Identify which cell holds the provided text, then report its (x, y) central coordinate. 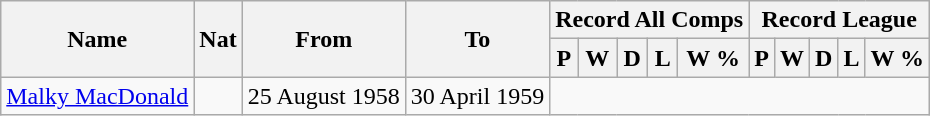
Record League (840, 20)
25 August 1958 (324, 96)
From (324, 39)
Malky MacDonald (98, 96)
Record All Comps (650, 20)
To (477, 39)
Nat (218, 39)
30 April 1959 (477, 96)
Name (98, 39)
